Scan for the cell matching the given text and deliver its [X, Y] coordinate at center. 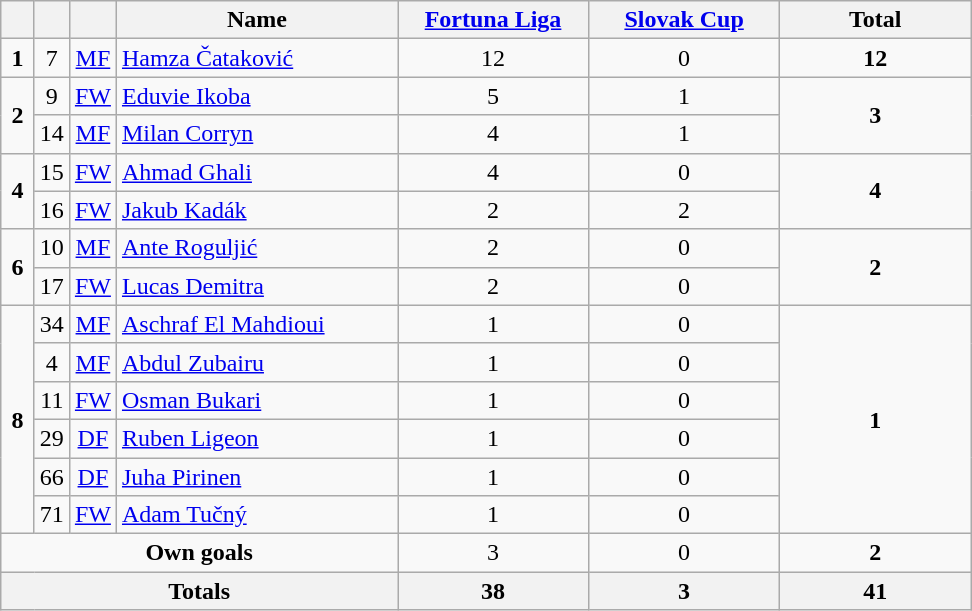
41 [876, 591]
Juha Pirinen [256, 477]
Name [256, 20]
5 [494, 96]
10 [52, 248]
Jakub Kadák [256, 210]
Slovak Cup [684, 20]
29 [52, 438]
6 [18, 267]
Osman Bukari [256, 400]
16 [52, 210]
Hamza Čataković [256, 58]
15 [52, 172]
8 [18, 419]
Lucas Demitra [256, 286]
11 [52, 400]
Adam Tučný [256, 515]
Ahmad Ghali [256, 172]
71 [52, 515]
14 [52, 134]
Totals [200, 591]
Total [876, 20]
Abdul Zubairu [256, 362]
17 [52, 286]
Aschraf El Mahdioui [256, 324]
7 [52, 58]
Ruben Ligeon [256, 438]
Eduvie Ikoba [256, 96]
Milan Corryn [256, 134]
9 [52, 96]
38 [494, 591]
Fortuna Liga [494, 20]
34 [52, 324]
Ante Roguljić [256, 248]
Own goals [200, 553]
66 [52, 477]
